Return the [X, Y] coordinate for the center point of the cell that contains the specified text.  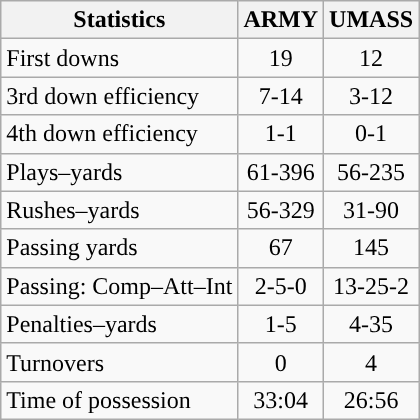
Penalties–yards [120, 324]
145 [372, 248]
Passing yards [120, 248]
0 [281, 362]
4-35 [372, 324]
UMASS [372, 20]
56-329 [281, 210]
3-12 [372, 96]
2-5-0 [281, 286]
56-235 [372, 172]
Statistics [120, 20]
31-90 [372, 210]
Plays–yards [120, 172]
7-14 [281, 96]
26:56 [372, 400]
4th down efficiency [120, 134]
61-396 [281, 172]
Time of possession [120, 400]
4 [372, 362]
3rd down efficiency [120, 96]
0-1 [372, 134]
67 [281, 248]
Passing: Comp–Att–Int [120, 286]
12 [372, 58]
1-1 [281, 134]
First downs [120, 58]
ARMY [281, 20]
19 [281, 58]
Rushes–yards [120, 210]
1-5 [281, 324]
13-25-2 [372, 286]
33:04 [281, 400]
Turnovers [120, 362]
